Return [X, Y] of the center of cell containing provided text 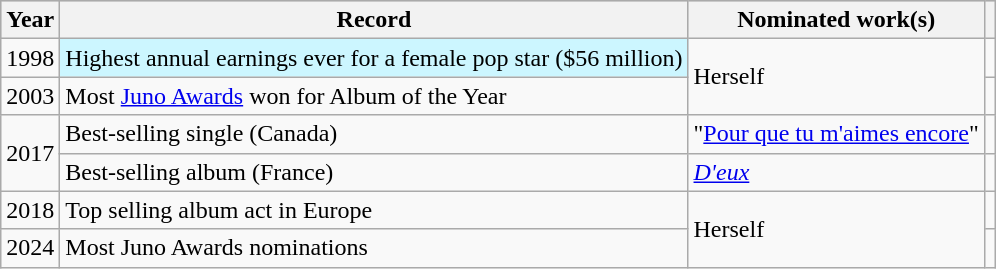
Most Juno Awards won for Album of the Year [374, 96]
Record [374, 20]
Best-selling album (France) [374, 172]
"Pour que tu m'aimes encore" [836, 134]
2024 [30, 248]
D'eux [836, 172]
2018 [30, 210]
Top selling album act in Europe [374, 210]
2003 [30, 96]
2017 [30, 153]
Year [30, 20]
Nominated work(s) [836, 20]
1998 [30, 58]
Most Juno Awards nominations [374, 248]
Best-selling single (Canada) [374, 134]
Highest annual earnings ever for a female pop star ($56 million) [374, 58]
